Extract the (X, Y) coordinate from the center of the cell holding the provided text.  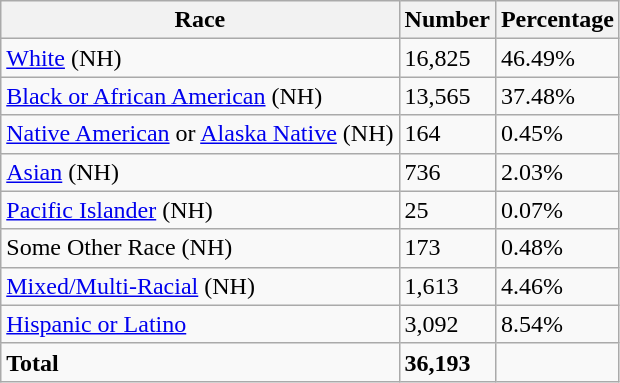
13,565 (447, 96)
2.03% (557, 172)
White (NH) (200, 58)
37.48% (557, 96)
Black or African American (NH) (200, 96)
25 (447, 210)
164 (447, 134)
Mixed/Multi-Racial (NH) (200, 286)
Asian (NH) (200, 172)
0.07% (557, 210)
Native American or Alaska Native (NH) (200, 134)
4.46% (557, 286)
Pacific Islander (NH) (200, 210)
0.48% (557, 248)
3,092 (447, 324)
Total (200, 362)
Hispanic or Latino (200, 324)
16,825 (447, 58)
173 (447, 248)
Number (447, 20)
Percentage (557, 20)
1,613 (447, 286)
36,193 (447, 362)
Some Other Race (NH) (200, 248)
0.45% (557, 134)
736 (447, 172)
Race (200, 20)
8.54% (557, 324)
46.49% (557, 58)
